Return the [x, y] coordinate for the center point of the cell that contains the specified text.  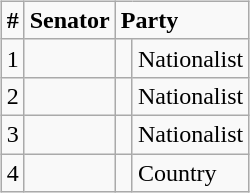
3 [12, 134]
# [12, 20]
1 [12, 58]
Country [190, 173]
Senator [70, 20]
Party [182, 20]
2 [12, 96]
4 [12, 173]
